Return the [X, Y] coordinate for the center point of the cell that contains the specified text.  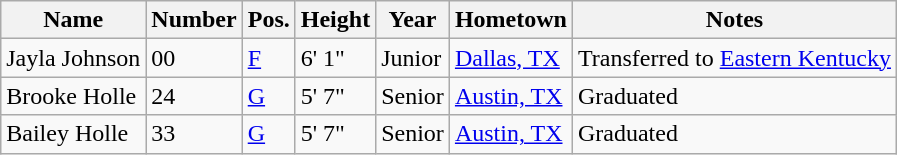
Transferred to Eastern Kentucky [734, 58]
Height [335, 20]
Junior [413, 58]
Jayla Johnson [74, 58]
Year [413, 20]
24 [194, 96]
Pos. [268, 20]
Brooke Holle [74, 96]
Hometown [510, 20]
Dallas, TX [510, 58]
33 [194, 134]
Bailey Holle [74, 134]
00 [194, 58]
6' 1" [335, 58]
F [268, 58]
Name [74, 20]
Number [194, 20]
Notes [734, 20]
